Provide the [x, y] coordinate of the cell's center where the given text is located.  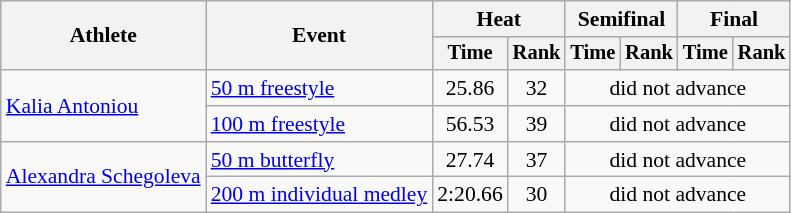
Semifinal [621, 19]
200 m individual medley [320, 195]
100 m freestyle [320, 124]
Heat [498, 19]
39 [537, 124]
Alexandra Schegoleva [104, 178]
30 [537, 195]
2:20.66 [470, 195]
37 [537, 160]
Athlete [104, 36]
56.53 [470, 124]
32 [537, 88]
Event [320, 36]
27.74 [470, 160]
50 m freestyle [320, 88]
Final [734, 19]
25.86 [470, 88]
50 m butterfly [320, 160]
Kalia Antoniou [104, 106]
